Detect which cell encompasses the target text, then output its [x, y] center coordinate. 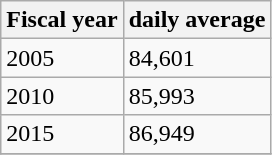
2005 [62, 58]
2015 [62, 134]
2010 [62, 96]
Fiscal year [62, 20]
86,949 [197, 134]
85,993 [197, 96]
daily average [197, 20]
84,601 [197, 58]
